Determine the (x, y) coordinate at the center of the cell enclosing the given text.  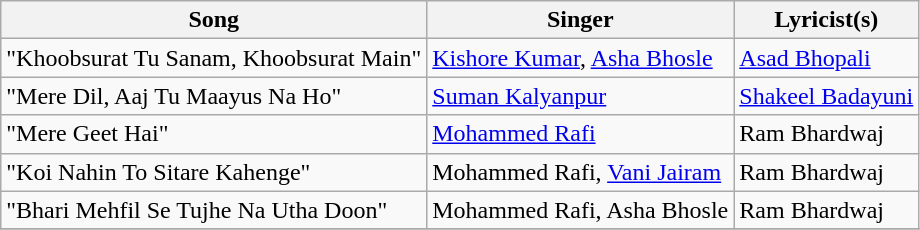
Kishore Kumar, Asha Bhosle (580, 58)
"Mere Geet Hai" (214, 134)
Suman Kalyanpur (580, 96)
Singer (580, 20)
Song (214, 20)
Mohammed Rafi (580, 134)
Mohammed Rafi, Vani Jairam (580, 172)
Asad Bhopali (826, 58)
"Mere Dil, Aaj Tu Maayus Na Ho" (214, 96)
"Bhari Mehfil Se Tujhe Na Utha Doon" (214, 210)
Lyricist(s) (826, 20)
Mohammed Rafi, Asha Bhosle (580, 210)
"Khoobsurat Tu Sanam, Khoobsurat Main" (214, 58)
Shakeel Badayuni (826, 96)
"Koi Nahin To Sitare Kahenge" (214, 172)
